Determine the [X, Y] coordinate at the center of the cell enclosing the given text.  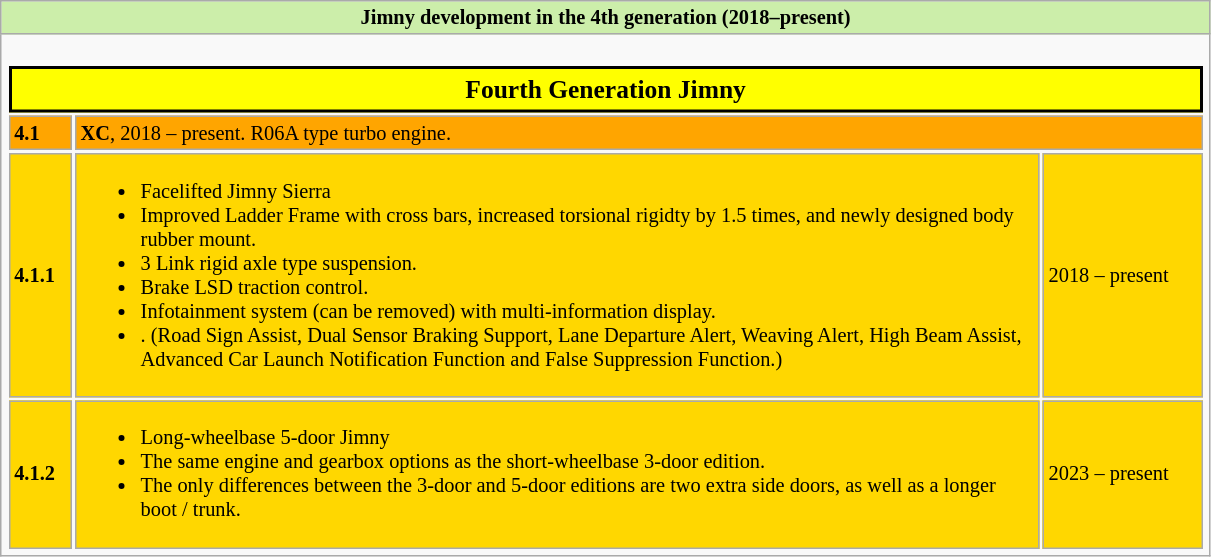
2018 – present [1123, 275]
4.1 [40, 132]
4.1.1 [40, 275]
2023 – present [1123, 474]
Fourth Generation Jimny [606, 89]
Jimny development in the 4th generation (2018–present) [606, 17]
4.1.2 [40, 474]
XC, 2018 – present. R06A type turbo engine. [639, 132]
